Pinpoint the cell where the given text exists, returning its (X, Y) midpoint coordinate. 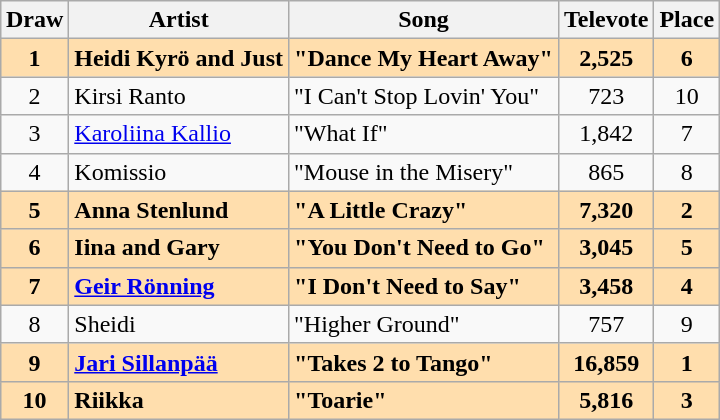
"Mouse in the Misery" (424, 172)
Kirsi Ranto (179, 96)
5,816 (606, 400)
"Takes 2 to Tango" (424, 362)
Jari Sillanpää (179, 362)
Geir Rönning (179, 286)
Place (687, 20)
"Dance My Heart Away" (424, 58)
723 (606, 96)
"I Can't Stop Lovin' You" (424, 96)
Heidi Kyrö and Just (179, 58)
"A Little Crazy" (424, 210)
16,859 (606, 362)
Draw (34, 20)
"What If" (424, 134)
Karoliina Kallio (179, 134)
865 (606, 172)
Televote (606, 20)
"You Don't Need to Go" (424, 248)
Anna Stenlund (179, 210)
"I Don't Need to Say" (424, 286)
Komissio (179, 172)
Sheidi (179, 324)
2,525 (606, 58)
757 (606, 324)
Riikka (179, 400)
1,842 (606, 134)
7,320 (606, 210)
3,045 (606, 248)
Artist (179, 20)
"Toarie" (424, 400)
"Higher Ground" (424, 324)
3,458 (606, 286)
Iina and Gary (179, 248)
Song (424, 20)
